Detect which cell encompasses the target text, then output its [X, Y] center coordinate. 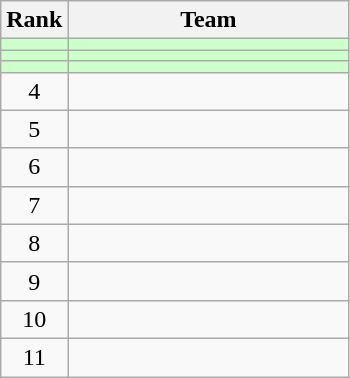
6 [34, 167]
9 [34, 281]
5 [34, 129]
4 [34, 91]
11 [34, 357]
10 [34, 319]
Rank [34, 20]
Team [208, 20]
8 [34, 243]
7 [34, 205]
